Capture the cell that displays the provided text and extract its [X, Y] central coordinate. 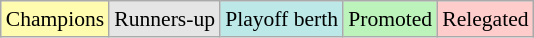
Relegated [485, 19]
Champions [55, 19]
Promoted [390, 19]
Playoff berth [282, 19]
Runners-up [164, 19]
